Return the [x, y] coordinate for the center point of the cell that contains the specified text.  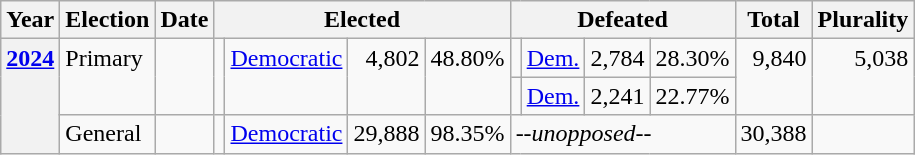
30,388 [774, 134]
Elected [362, 20]
Election [108, 20]
Plurality [863, 20]
22.77% [692, 96]
2024 [30, 96]
Total [774, 20]
4,802 [386, 77]
5,038 [863, 77]
29,888 [386, 134]
2,784 [618, 58]
98.35% [468, 134]
--unopposed-- [622, 134]
General [108, 134]
9,840 [774, 77]
2,241 [618, 96]
Defeated [622, 20]
48.80% [468, 77]
28.30% [692, 58]
Primary [108, 77]
Year [30, 20]
Date [184, 20]
